Capture the cell that displays the provided text and extract its [x, y] central coordinate. 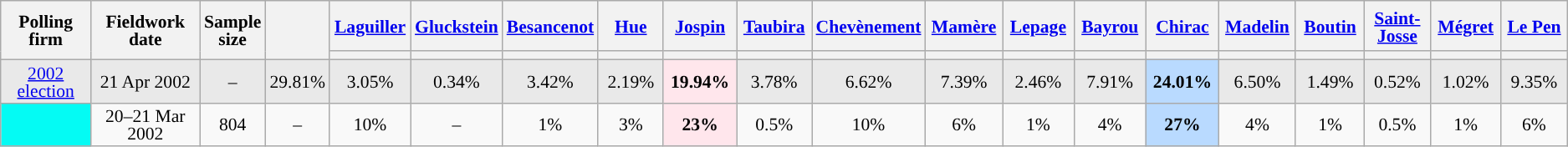
Laguiller [370, 26]
2002 election [46, 81]
3.42% [550, 81]
Boutin [1330, 26]
3.78% [774, 81]
7.39% [964, 81]
0.52% [1397, 81]
21 Apr 2002 [146, 81]
Fieldwork date [146, 30]
1.02% [1465, 81]
Gluckstein [457, 26]
0.34% [457, 81]
Le Pen [1534, 26]
2.46% [1039, 81]
9.35% [1534, 81]
20–21 Mar 2002 [146, 124]
Chevènement [868, 26]
Jospin [699, 26]
Besancenot [550, 26]
3.05% [370, 81]
804 [232, 124]
3% [631, 124]
23% [699, 124]
Madelin [1258, 26]
Saint-Josse [1397, 26]
Chirac [1182, 26]
Polling firm [46, 30]
24.01% [1182, 81]
Samplesize [232, 30]
Lepage [1039, 26]
Hue [631, 26]
Mégret [1465, 26]
2.19% [631, 81]
7.91% [1110, 81]
19.94% [699, 81]
6.50% [1258, 81]
27% [1182, 124]
Bayrou [1110, 26]
1.49% [1330, 81]
Taubira [774, 26]
Mamère [964, 26]
29.81% [298, 81]
6.62% [868, 81]
